Return [X, Y] of the center of cell containing provided text 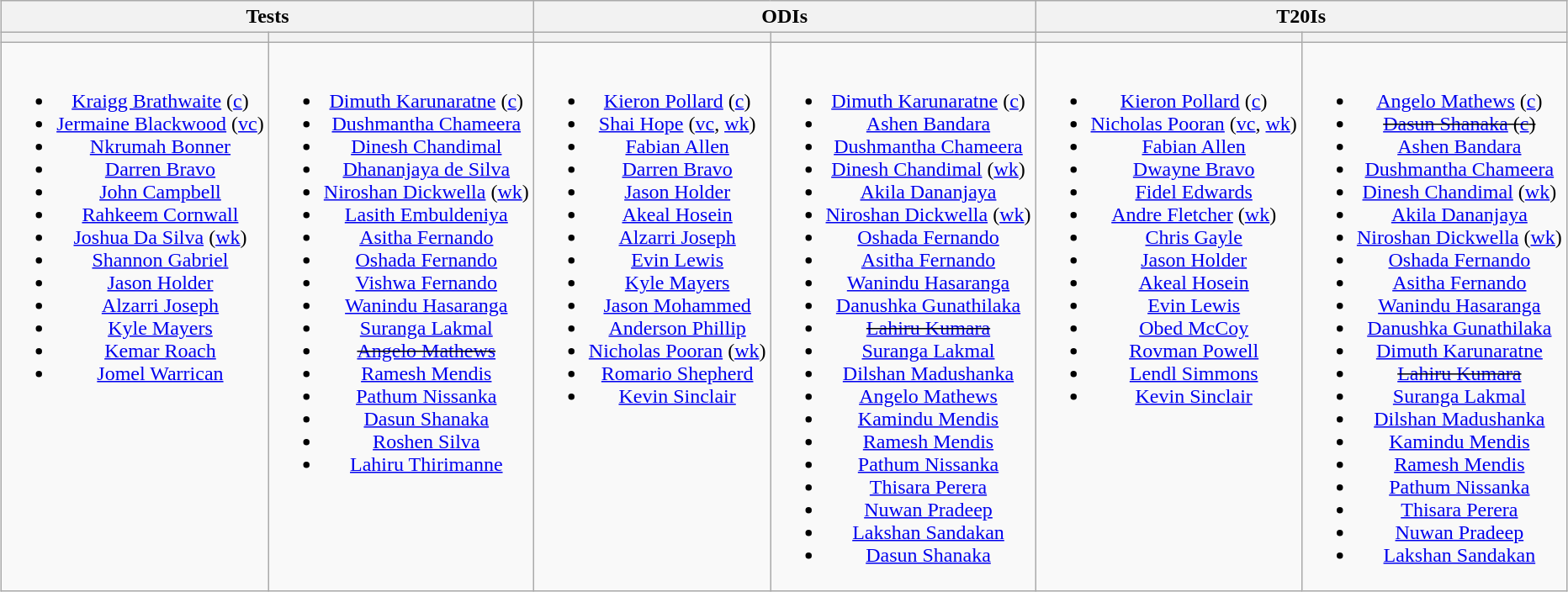
Tests [268, 17]
T20Is [1300, 17]
ODIs [784, 17]
